Return the [x, y] coordinate for the center point of the cell that contains the specified text.  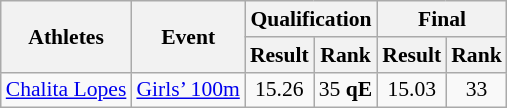
Final [442, 19]
15.03 [412, 90]
Chalita Lopes [66, 90]
Girls’ 100m [188, 90]
33 [476, 90]
Event [188, 36]
Qualification [311, 19]
Athletes [66, 36]
15.26 [280, 90]
35 qE [346, 90]
